Extract the [X, Y] coordinate from the center of the cell holding the provided text.  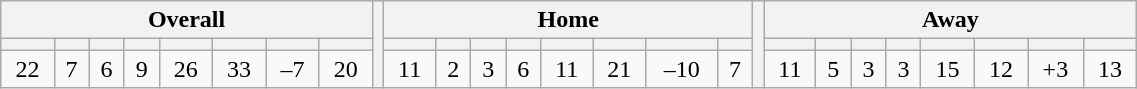
Home [568, 20]
20 [346, 69]
5 [834, 69]
9 [142, 69]
+3 [1056, 69]
26 [186, 69]
13 [1110, 69]
–7 [292, 69]
21 [620, 69]
2 [454, 69]
–10 [682, 69]
Overall [187, 20]
33 [238, 69]
12 [1000, 69]
Away [950, 20]
22 [28, 69]
15 [948, 69]
